From the cell containing the given text, extract its center point as [X, Y] coordinate. 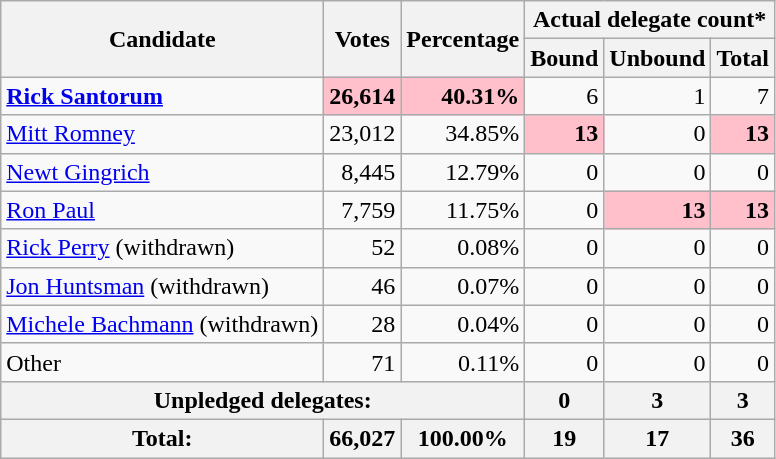
7,759 [362, 210]
0.04% [463, 324]
Rick Perry (withdrawn) [162, 248]
7 [743, 96]
Candidate [162, 39]
52 [362, 248]
36 [743, 438]
Total: [162, 438]
Other [162, 362]
Unpledged delegates: [263, 400]
71 [362, 362]
Bound [564, 58]
6 [564, 96]
Michele Bachmann (withdrawn) [162, 324]
11.75% [463, 210]
66,027 [362, 438]
Actual delegate count* [650, 20]
Rick Santorum [162, 96]
23,012 [362, 134]
34.85% [463, 134]
46 [362, 286]
28 [362, 324]
26,614 [362, 96]
12.79% [463, 172]
40.31% [463, 96]
Ron Paul [162, 210]
0.07% [463, 286]
Newt Gingrich [162, 172]
Unbound [658, 58]
Mitt Romney [162, 134]
19 [564, 438]
0.11% [463, 362]
Votes [362, 39]
100.00% [463, 438]
Percentage [463, 39]
Total [743, 58]
8,445 [362, 172]
0.08% [463, 248]
1 [658, 96]
17 [658, 438]
Jon Huntsman (withdrawn) [162, 286]
